Determine the (X, Y) coordinate at the center of the cell enclosing the given text.  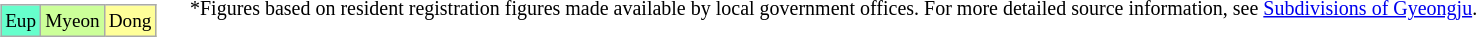
Eup (21, 21)
Dong (130, 21)
Myeon (73, 21)
